Determine the [x, y] coordinate at the center of the cell enclosing the given text.  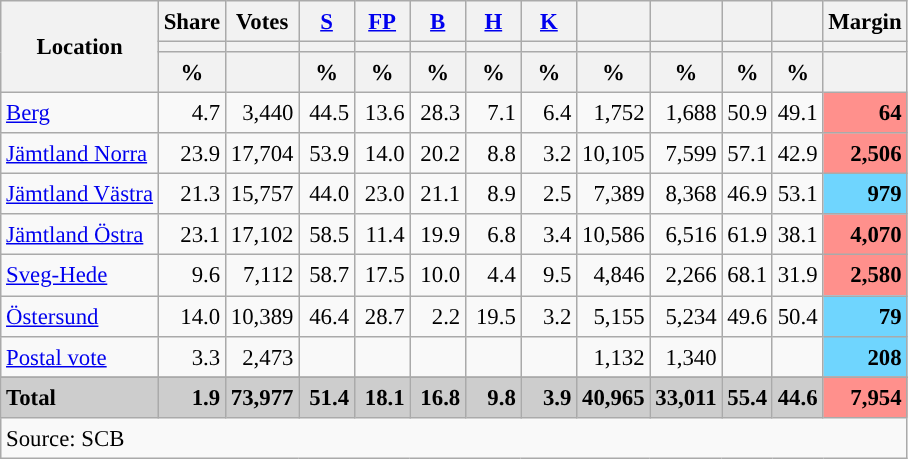
1.9 [192, 398]
4,070 [865, 234]
44.6 [797, 398]
18.1 [382, 398]
79 [865, 316]
Source: SCB [454, 438]
2,266 [686, 276]
2,506 [865, 154]
58.7 [327, 276]
11.4 [382, 234]
21.3 [192, 194]
K [549, 22]
46.4 [327, 316]
2,580 [865, 276]
2,473 [262, 356]
1,132 [614, 356]
9.8 [494, 398]
Jämtland Norra [80, 154]
53.1 [797, 194]
51.4 [327, 398]
10,586 [614, 234]
44.5 [327, 114]
17.5 [382, 276]
21.1 [438, 194]
3.9 [549, 398]
64 [865, 114]
17,102 [262, 234]
Share [192, 22]
49.1 [797, 114]
20.2 [438, 154]
61.9 [747, 234]
15,757 [262, 194]
7,954 [865, 398]
7,389 [614, 194]
16.8 [438, 398]
53.9 [327, 154]
50.4 [797, 316]
Berg [80, 114]
Sveg-Hede [80, 276]
7,112 [262, 276]
9.5 [549, 276]
7,599 [686, 154]
17,704 [262, 154]
B [438, 22]
46.9 [747, 194]
8.8 [494, 154]
1,688 [686, 114]
4.4 [494, 276]
8.9 [494, 194]
6,516 [686, 234]
33,011 [686, 398]
979 [865, 194]
28.3 [438, 114]
FP [382, 22]
73,977 [262, 398]
1,340 [686, 356]
3.3 [192, 356]
9.6 [192, 276]
1,752 [614, 114]
S [327, 22]
10.0 [438, 276]
208 [865, 356]
4,846 [614, 276]
8,368 [686, 194]
31.9 [797, 276]
Jämtland Västra [80, 194]
68.1 [747, 276]
3,440 [262, 114]
19.5 [494, 316]
23.1 [192, 234]
2.5 [549, 194]
6.4 [549, 114]
H [494, 22]
5,234 [686, 316]
Postal vote [80, 356]
23.9 [192, 154]
28.7 [382, 316]
Votes [262, 22]
57.1 [747, 154]
23.0 [382, 194]
Total [80, 398]
6.8 [494, 234]
58.5 [327, 234]
13.6 [382, 114]
Jämtland Östra [80, 234]
Location [80, 47]
40,965 [614, 398]
2.2 [438, 316]
55.4 [747, 398]
44.0 [327, 194]
49.6 [747, 316]
4.7 [192, 114]
38.1 [797, 234]
10,389 [262, 316]
Margin [865, 22]
7.1 [494, 114]
5,155 [614, 316]
3.4 [549, 234]
19.9 [438, 234]
50.9 [747, 114]
Östersund [80, 316]
42.9 [797, 154]
10,105 [614, 154]
